Output the (x, y) coordinate of the center of the cell containing the given text.  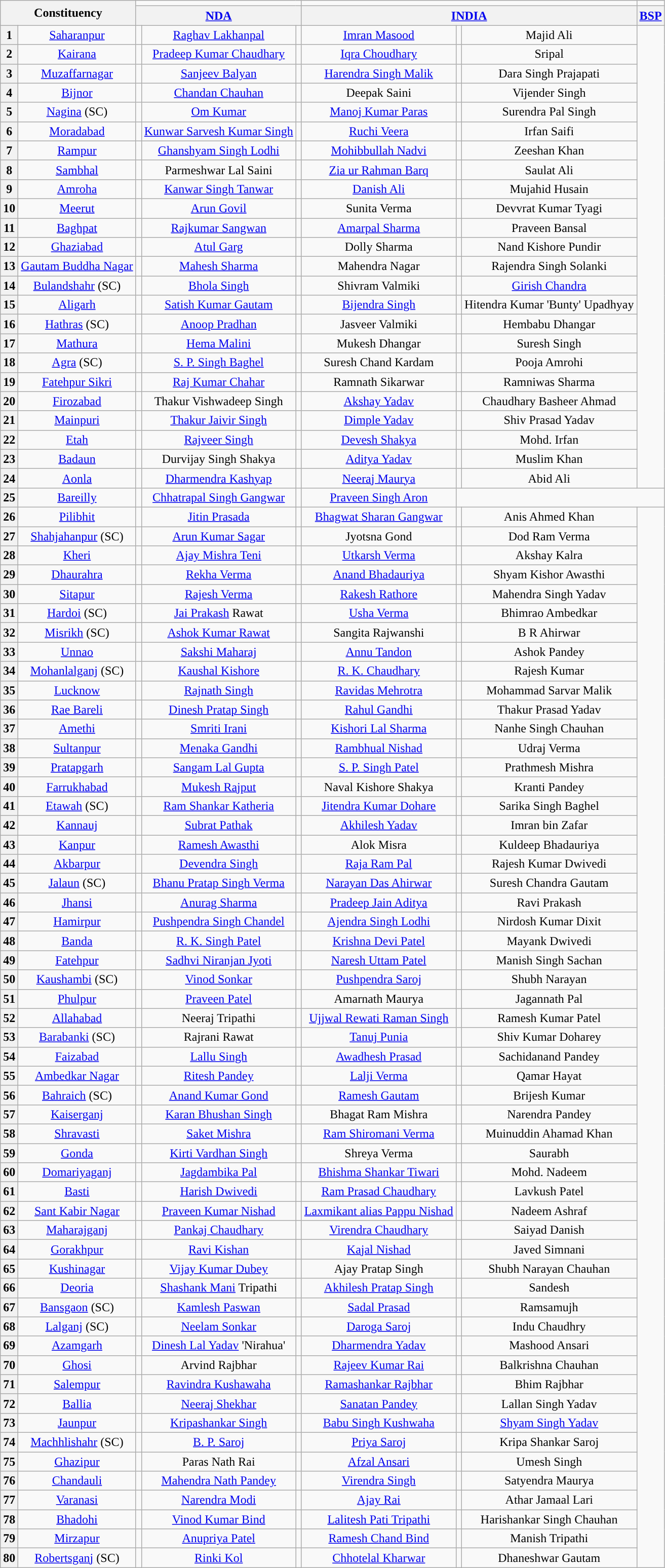
Pradeep Jain Aditya (379, 903)
Praveen Bansal (549, 227)
9 (9, 189)
Ramsamujh (549, 1307)
Tanuj Punia (379, 1037)
Allahabad (77, 1018)
Dharmendra Yadav (379, 1346)
Etah (77, 440)
Faizabad (77, 1056)
Muzaffarnagar (77, 73)
Saiyad Danish (549, 1230)
30 (9, 594)
Nadeem Ashraf (549, 1211)
Bansgaon (SC) (77, 1307)
Pradeep Kumar Chaudhary (219, 54)
Athar Jamaal Lari (549, 1500)
Kishori Lal Sharma (379, 729)
Nirdosh Kumar Dixit (549, 922)
Mahendra Nagar (379, 266)
Kushinagar (77, 1269)
Neeraj Tripathi (219, 1018)
Kaushal Kishore (219, 671)
Bhagwat Sharan Gangwar (379, 517)
Narendra Pandey (549, 1114)
Bhola Singh (219, 286)
58 (9, 1133)
Mashood Ansari (549, 1346)
Kunwar Sarvesh Kumar Singh (219, 131)
Neeraj Maurya (379, 478)
Gorakhpur (77, 1249)
Bhim Rajbhar (549, 1384)
Shiv Prasad Yadav (549, 420)
Surendra Pal Singh (549, 112)
Rajesh Kumar Dwivedi (549, 864)
50 (9, 979)
8 (9, 170)
Naresh Uttam Patel (379, 960)
36 (9, 710)
Ramesh Chand Bind (379, 1539)
34 (9, 671)
Rajendra Singh Solanki (549, 266)
Ramniwas Sharma (549, 382)
Basti (77, 1192)
74 (9, 1442)
Chhotelal Kharwar (379, 1558)
Sandesh (549, 1288)
Rakesh Rathore (379, 594)
Alok Misra (379, 844)
Devvrat Kumar Tyagi (549, 208)
Saket Mishra (219, 1133)
Laxmikant alias Pappu Nishad (379, 1211)
Brijesh Kumar (549, 1095)
Kanpur (77, 844)
6 (9, 131)
Rajesh Kumar (549, 671)
Vijay Kumar Dubey (219, 1269)
Harish Dwivedi (219, 1192)
Dimple Yadav (379, 420)
Suresh Chandra Gautam (549, 883)
Lallan Singh Yadav (549, 1403)
Umesh Singh (549, 1461)
Thakur Vishwadeep Singh (219, 401)
Manish Tripathi (549, 1539)
Suresh Chand Kardam (379, 363)
4 (9, 93)
69 (9, 1346)
3 (9, 73)
B R Ahirwar (549, 633)
Smriti Irani (219, 729)
Gautam Buddha Nagar (77, 266)
Sangam Lal Gupta (219, 767)
Vinod Kumar Bind (219, 1519)
Lalitesh Pati Tripathi (379, 1519)
10 (9, 208)
44 (9, 864)
Jai Prakash Rawat (219, 613)
80 (9, 1558)
Robertsganj (SC) (77, 1558)
Mahendra Singh Yadav (549, 594)
Sachidanand Pandey (549, 1056)
Hitendra Kumar 'Bunty' Upadhyay (549, 305)
64 (9, 1249)
Nand Kishore Pundir (549, 247)
Anupriya Patel (219, 1539)
Agra (SC) (77, 363)
Bhagat Ram Mishra (379, 1114)
31 (9, 613)
Aditya Yadav (379, 459)
Jagannath Pal (549, 999)
BSP (650, 16)
35 (9, 690)
60 (9, 1172)
B. P. Saroj (219, 1442)
17 (9, 343)
Chandauli (77, 1481)
Jaunpur (77, 1423)
14 (9, 286)
Akshay Kalra (549, 556)
Hembabu Dhangar (549, 324)
23 (9, 459)
Manoj Kumar Paras (379, 112)
Amroha (77, 189)
Sant Kabir Nagar (77, 1211)
Dolly Sharma (379, 247)
Shyam Singh Yadav (549, 1423)
Salempur (77, 1384)
Shivram Valmiki (379, 286)
Varanasi (77, 1500)
70 (9, 1365)
Daroga Saroj (379, 1326)
Utkarsh Verma (379, 556)
Neeraj Shekhar (219, 1403)
49 (9, 960)
Praveen Singh Aron (379, 497)
51 (9, 999)
Rae Bareli (77, 710)
Udraj Verma (549, 748)
Balkrishna Chauhan (549, 1365)
2 (9, 54)
Anand Bhadauriya (379, 575)
Sultanpur (77, 748)
Harendra Singh Malik (379, 73)
Ghazipur (77, 1461)
15 (9, 305)
Sarika Singh Baghel (549, 806)
Narendra Modi (219, 1500)
Domariyaganj (77, 1172)
Saurabh (549, 1153)
66 (9, 1288)
67 (9, 1307)
Devesh Shakya (379, 440)
Deoria (77, 1288)
Kheri (77, 556)
Rambhual Nishad (379, 748)
63 (9, 1230)
Mirzapur (77, 1539)
Ramesh Awasthi (219, 844)
Majid Ali (549, 35)
Arvind Rajbhar (219, 1365)
Rinki Kol (219, 1558)
24 (9, 478)
Kajal Nishad (379, 1249)
Akshay Yadav (379, 401)
Thakur Prasad Yadav (549, 710)
Mujahid Husain (549, 189)
Jitin Prasada (219, 517)
Lalji Verma (379, 1076)
79 (9, 1539)
Nanhe Singh Chauhan (549, 729)
Mayank Dwivedi (549, 941)
Rajeev Kumar Rai (379, 1365)
Constituency (68, 13)
Ghosi (77, 1365)
Hathras (SC) (77, 324)
Kannauj (77, 825)
Thakur Jaivir Singh (219, 420)
Pushpendra Saroj (379, 979)
Aligarh (77, 305)
5 (9, 112)
7 (9, 150)
Bareilly (77, 497)
Rajrani Rawat (219, 1037)
Akhilesh Yadav (379, 825)
Jhansi (77, 903)
13 (9, 266)
Iqra Choudhary (379, 54)
25 (9, 497)
Krishna Devi Patel (379, 941)
Satyendra Maurya (549, 1481)
Anis Ahmed Khan (549, 517)
Awadhesh Prasad (379, 1056)
Ambedkar Nagar (77, 1076)
48 (9, 941)
Virendra Chaudhary (379, 1230)
Ravidas Mehrotra (379, 690)
Sripal (549, 54)
Raj Kumar Chahar (219, 382)
Mohd. Nadeem (549, 1172)
Shashank Mani Tripathi (219, 1288)
Pooja Amrohi (549, 363)
Shiv Kumar Doharey (549, 1037)
Sadhvi Niranjan Jyoti (219, 960)
Fatehpur (77, 960)
Ajay Pratap Singh (379, 1269)
Moradabad (77, 131)
Mukesh Dhangar (379, 343)
77 (9, 1500)
62 (9, 1211)
Dhaneshwar Gautam (549, 1558)
Jitendra Kumar Dohare (379, 806)
Ashok Pandey (549, 652)
Amethi (77, 729)
Shahjahanpur (SC) (77, 536)
Misrikh (SC) (77, 633)
Hardoi (SC) (77, 613)
Pankaj Chaudhary (219, 1230)
NDA (219, 16)
Praveen Patel (219, 999)
27 (9, 536)
Ravi Prakash (549, 903)
Kripa Shankar Saroj (549, 1442)
Bhanu Pratap Singh Verma (219, 883)
26 (9, 517)
21 (9, 420)
Akbarpur (77, 864)
Barabanki (SC) (77, 1037)
55 (9, 1076)
Anoop Pradhan (219, 324)
38 (9, 748)
Sunita Verma (379, 208)
Suresh Singh (549, 343)
28 (9, 556)
Rekha Verma (219, 575)
Machhlishahr (SC) (77, 1442)
Jasveer Valmiki (379, 324)
Irfan Saifi (549, 131)
Ramashankar Rajbhar (379, 1384)
Shubh Narayan (549, 979)
Maharajganj (77, 1230)
Amarnath Maurya (379, 999)
Imran Masood (379, 35)
Lucknow (77, 690)
20 (9, 401)
Vijender Singh (549, 93)
Ramesh Gautam (379, 1095)
Ajay Rai (379, 1500)
Chhatrapal Singh Gangwar (219, 497)
Jalaun (SC) (77, 883)
Mohd. Irfan (549, 440)
Kripashankar Singh (219, 1423)
Pushpendra Singh Chandel (219, 922)
S. P. Singh Patel (379, 767)
Dinesh Pratap Singh (219, 710)
Dod Ram Verma (549, 536)
Aonla (77, 478)
Atul Garg (219, 247)
Saharanpur (77, 35)
Mohanlalganj (SC) (77, 671)
Devendra Singh (219, 864)
22 (9, 440)
18 (9, 363)
71 (9, 1384)
11 (9, 227)
37 (9, 729)
Kaiserganj (77, 1114)
Mukesh Rajput (219, 787)
Chandan Chauhan (219, 93)
Nagina (SC) (77, 112)
19 (9, 382)
Bhimrao Ambedkar (549, 613)
Sitapur (77, 594)
Javed Simnani (549, 1249)
Kuldeep Bhadauriya (549, 844)
Ballia (77, 1403)
Hema Malini (219, 343)
Sambhal (77, 170)
73 (9, 1423)
52 (9, 1018)
Azamgarh (77, 1346)
Mahendra Nath Pandey (219, 1481)
Bahraich (SC) (77, 1095)
Shravasti (77, 1133)
Ajay Mishra Teni (219, 556)
65 (9, 1269)
Ram Shankar Katheria (219, 806)
Dinesh Lal Yadav 'Nirahua' (219, 1346)
Badaun (77, 459)
Rajnath Singh (219, 690)
Phulpur (77, 999)
Arun Govil (219, 208)
Raghav Lakhanpal (219, 35)
Jagdambika Pal (219, 1172)
54 (9, 1056)
Shubh Narayan Chauhan (549, 1269)
Ramnath Sikarwar (379, 382)
Bhishma Shankar Tiwari (379, 1172)
R. K. Singh Patel (219, 941)
Qamar Hayat (549, 1076)
Etawah (SC) (77, 806)
Rajveer Singh (219, 440)
40 (9, 787)
Usha Verma (379, 613)
61 (9, 1192)
Ajendra Singh Lodhi (379, 922)
68 (9, 1326)
Prathmesh Mishra (549, 767)
Muinuddin Ahamad Khan (549, 1133)
INDIA (469, 16)
Banda (77, 941)
53 (9, 1037)
Gonda (77, 1153)
Mahesh Sharma (219, 266)
33 (9, 652)
Meerut (77, 208)
Ghaziabad (77, 247)
Durvijay Singh Shakya (219, 459)
75 (9, 1461)
Mathura (77, 343)
78 (9, 1519)
Virendra Singh (379, 1481)
1 (9, 35)
Vinod Sonkar (219, 979)
Menaka Gandhi (219, 748)
Zeeshan Khan (549, 150)
Ghanshyam Singh Lodhi (219, 150)
Ujjwal Rewati Raman Singh (379, 1018)
41 (9, 806)
Kamlesh Paswan (219, 1307)
46 (9, 903)
Pilibhit (77, 517)
Ram Prasad Chaudhary (379, 1192)
Rampur (77, 150)
Kranti Pandey (549, 787)
16 (9, 324)
Karan Bhushan Singh (219, 1114)
Anand Kumar Gond (219, 1095)
Shreya Verma (379, 1153)
76 (9, 1481)
Babu Singh Kushwaha (379, 1423)
Mohibbullah Nadvi (379, 150)
Paras Nath Rai (219, 1461)
S. P. Singh Baghel (219, 363)
Bijendra Singh (379, 305)
Subrat Pathak (219, 825)
72 (9, 1403)
Dara Singh Prajapati (549, 73)
Amarpal Sharma (379, 227)
Harishankar Singh Chauhan (549, 1519)
Ravindra Kushawaha (219, 1384)
Sangita Rajwanshi (379, 633)
Unnao (77, 652)
Abid Ali (549, 478)
Lallu Singh (219, 1056)
Girish Chandra (549, 286)
Rahul Gandhi (379, 710)
39 (9, 767)
47 (9, 922)
Chaudhary Basheer Ahmad (549, 401)
Sakshi Maharaj (219, 652)
Dhaurahra (77, 575)
Deepak Saini (379, 93)
R. K. Chaudhary (379, 671)
Naval Kishore Shakya (379, 787)
Mainpuri (77, 420)
Afzal Ansari (379, 1461)
Jyotsna Gond (379, 536)
Sadal Prasad (379, 1307)
Ritesh Pandey (219, 1076)
Neelam Sonkar (219, 1326)
Lavkush Patel (549, 1192)
Sanjeev Balyan (219, 73)
29 (9, 575)
Sanatan Pandey (379, 1403)
Imran bin Zafar (549, 825)
Pratapgarh (77, 767)
Muslim Khan (549, 459)
Ashok Kumar Rawat (219, 633)
Annu Tandon (379, 652)
Baghpat (77, 227)
Ruchi Veera (379, 131)
Kirti Vardhan Singh (219, 1153)
45 (9, 883)
Praveen Kumar Nishad (219, 1211)
57 (9, 1114)
Om Kumar (219, 112)
Narayan Das Ahirwar (379, 883)
Akhilesh Pratap Singh (379, 1288)
Bhadohi (77, 1519)
Arun Kumar Sagar (219, 536)
Kanwar Singh Tanwar (219, 189)
Mohammad Sarvar Malik (549, 690)
Hamirpur (77, 922)
Parmeshwar Lal Saini (219, 170)
Rajkumar Sangwan (219, 227)
56 (9, 1095)
Lalganj (SC) (77, 1326)
Shyam Kishor Awasthi (549, 575)
Kaushambi (SC) (77, 979)
Bulandshahr (SC) (77, 286)
Anurag Sharma (219, 903)
Indu Chaudhry (549, 1326)
Manish Singh Sachan (549, 960)
12 (9, 247)
Fatehpur Sikri (77, 382)
Saulat Ali (549, 170)
Danish Ali (379, 189)
Priya Saroj (379, 1442)
Ravi Kishan (219, 1249)
42 (9, 825)
Bijnor (77, 93)
Kairana (77, 54)
Raja Ram Pal (379, 864)
Farrukhabad (77, 787)
Dharmendra Kashyap (219, 478)
43 (9, 844)
59 (9, 1153)
Ram Shiromani Verma (379, 1133)
32 (9, 633)
Satish Kumar Gautam (219, 305)
Rajesh Verma (219, 594)
Zia ur Rahman Barq (379, 170)
Ramesh Kumar Patel (549, 1018)
Firozabad (77, 401)
